Provide the [x, y] coordinate of the cell's center where the given text is located.  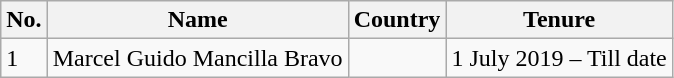
Country [397, 20]
1 July 2019 – Till date [559, 58]
Marcel Guido Mancilla Bravo [198, 58]
Name [198, 20]
Tenure [559, 20]
No. [24, 20]
1 [24, 58]
